For the text-containing cell, return its midpoint in [x, y] coordinate format. 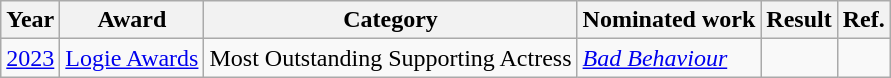
Ref. [864, 20]
Result [799, 20]
Category [390, 20]
Bad Behaviour [669, 58]
Award [132, 20]
Year [30, 20]
2023 [30, 58]
Most Outstanding Supporting Actress [390, 58]
Nominated work [669, 20]
Logie Awards [132, 58]
